Determine the (X, Y) coordinate at the center of the cell enclosing the given text.  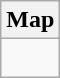
Map (30, 20)
